For the text-containing cell, return its midpoint in (X, Y) coordinate format. 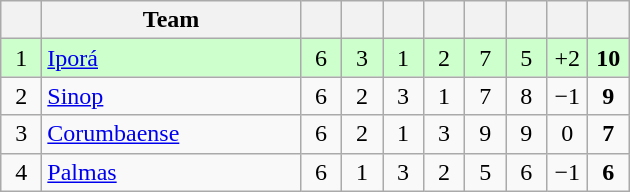
4 (22, 172)
+2 (568, 58)
10 (608, 58)
Corumbaense (172, 134)
0 (568, 134)
Sinop (172, 96)
Team (172, 20)
Palmas (172, 172)
8 (526, 96)
Iporá (172, 58)
